Capture the cell that displays the provided text and extract its (x, y) central coordinate. 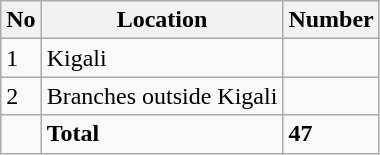
No (21, 20)
Branches outside Kigali (162, 96)
2 (21, 96)
Kigali (162, 58)
Number (331, 20)
Total (162, 134)
1 (21, 58)
Location (162, 20)
47 (331, 134)
